Scan for the cell matching the given text and deliver its (x, y) coordinate at center. 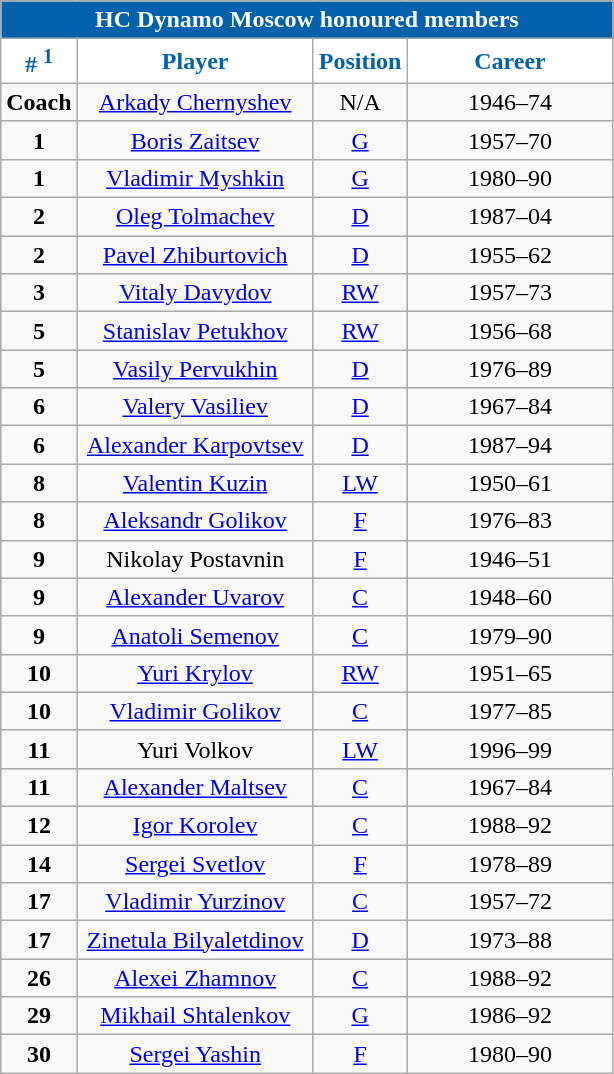
1956–68 (510, 331)
Zinetula Bilyaletdinov (195, 940)
1978–89 (510, 864)
12 (39, 826)
Nikolay Postavnin (195, 559)
3 (39, 293)
Alexei Zhamnov (195, 978)
Igor Korolev (195, 826)
1957–73 (510, 293)
1979–90 (510, 635)
Mikhail Shtalenkov (195, 1016)
Position (360, 62)
N/A (360, 102)
Stanislav Petukhov (195, 331)
Coach (39, 102)
Oleg Tolmachev (195, 217)
29 (39, 1016)
Player (195, 62)
1987–94 (510, 445)
1976–83 (510, 521)
Sergei Yashin (195, 1054)
Arkady Chernyshev (195, 102)
# 1 (39, 62)
Alexander Karpovtsev (195, 445)
Sergei Svetlov (195, 864)
1976–89 (510, 369)
1955–62 (510, 255)
1986–92 (510, 1016)
1973–88 (510, 940)
Anatoli Semenov (195, 635)
Vitaly Davydov (195, 293)
Career (510, 62)
Pavel Zhiburtovich (195, 255)
Yuri Volkov (195, 749)
1987–04 (510, 217)
Boris Zaitsev (195, 140)
Vladimir Yurzinov (195, 902)
Aleksandr Golikov (195, 521)
Valentin Kuzin (195, 483)
HC Dynamo Moscow honoured members (307, 20)
1951–65 (510, 673)
1946–74 (510, 102)
Alexander Uvarov (195, 597)
Vasily Pervukhin (195, 369)
1946–51 (510, 559)
Vladimir Golikov (195, 711)
1950–61 (510, 483)
Alexander Maltsev (195, 787)
1977–85 (510, 711)
30 (39, 1054)
26 (39, 978)
Yuri Krylov (195, 673)
1957–70 (510, 140)
Vladimir Myshkin (195, 178)
1948–60 (510, 597)
Valery Vasiliev (195, 407)
1996–99 (510, 749)
1957–72 (510, 902)
14 (39, 864)
